Scan for the cell matching the given text and deliver its [X, Y] coordinate at center. 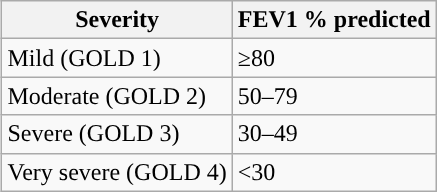
Moderate (GOLD 2) [117, 96]
Severe (GOLD 3) [117, 134]
Severity [117, 20]
Mild (GOLD 1) [117, 58]
Very severe (GOLD 4) [117, 172]
<30 [334, 172]
50–79 [334, 96]
≥80 [334, 58]
FEV1 % predicted [334, 20]
30–49 [334, 134]
